Return [X, Y] of the center of cell containing provided text 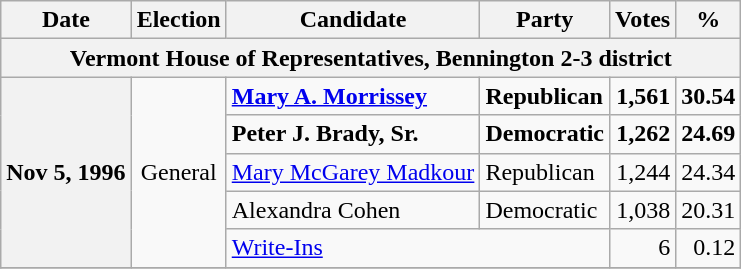
Party [545, 20]
Mary A. Morrissey [353, 96]
1,561 [643, 96]
Date [66, 20]
Nov 5, 1996 [66, 172]
24.69 [708, 134]
Peter J. Brady, Sr. [353, 134]
Alexandra Cohen [353, 210]
30.54 [708, 96]
% [708, 20]
1,038 [643, 210]
Vermont House of Representatives, Bennington 2-3 district [371, 58]
24.34 [708, 172]
1,262 [643, 134]
Write-Ins [418, 248]
1,244 [643, 172]
6 [643, 248]
Mary McGarey Madkour [353, 172]
0.12 [708, 248]
Votes [643, 20]
General [178, 172]
Candidate [353, 20]
Election [178, 20]
20.31 [708, 210]
